Find where the given text appears and provide that cell's center as [x, y] coordinate. 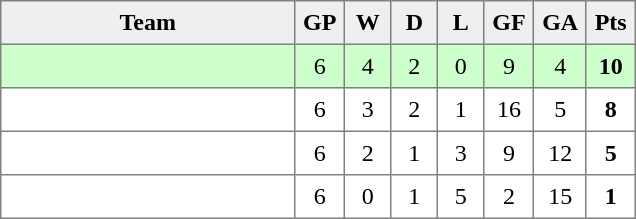
GP [320, 23]
L [461, 23]
GF [509, 23]
12 [560, 153]
10 [610, 66]
15 [560, 197]
GA [560, 23]
D [414, 23]
16 [509, 110]
W [368, 23]
8 [610, 110]
Team [148, 23]
Pts [610, 23]
